Pinpoint the cell where the given text exists, returning its (X, Y) midpoint coordinate. 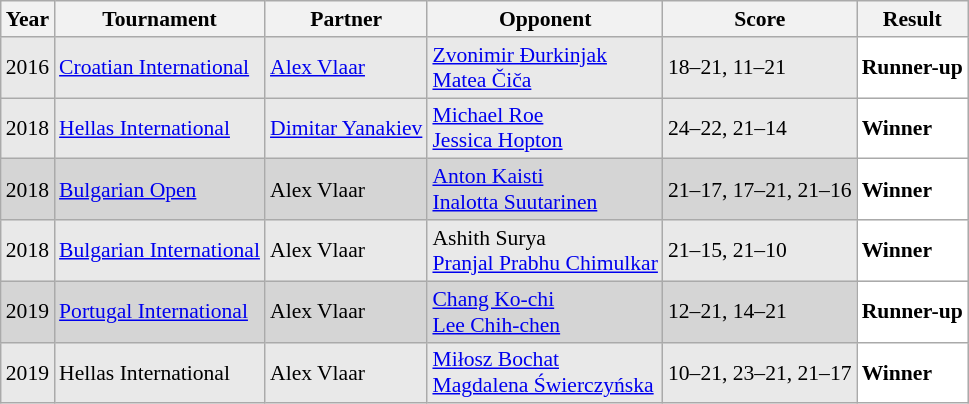
Tournament (160, 19)
21–17, 17–21, 21–16 (760, 190)
Michael Roe Jessica Hopton (545, 128)
Bulgarian Open (160, 190)
Opponent (545, 19)
Croatian International (160, 68)
Zvonimir Đurkinjak Matea Čiča (545, 68)
Ashith Surya Pranjal Prabhu Chimulkar (545, 250)
Score (760, 19)
Partner (346, 19)
Dimitar Yanakiev (346, 128)
21–15, 21–10 (760, 250)
18–21, 11–21 (760, 68)
Portugal International (160, 312)
Chang Ko-chi Lee Chih-chen (545, 312)
Miłosz Bochat Magdalena Świerczyńska (545, 372)
Anton Kaisti Inalotta Suutarinen (545, 190)
Year (28, 19)
12–21, 14–21 (760, 312)
Result (912, 19)
Bulgarian International (160, 250)
10–21, 23–21, 21–17 (760, 372)
2016 (28, 68)
24–22, 21–14 (760, 128)
